From the cell containing the given text, extract its center point as (X, Y) coordinate. 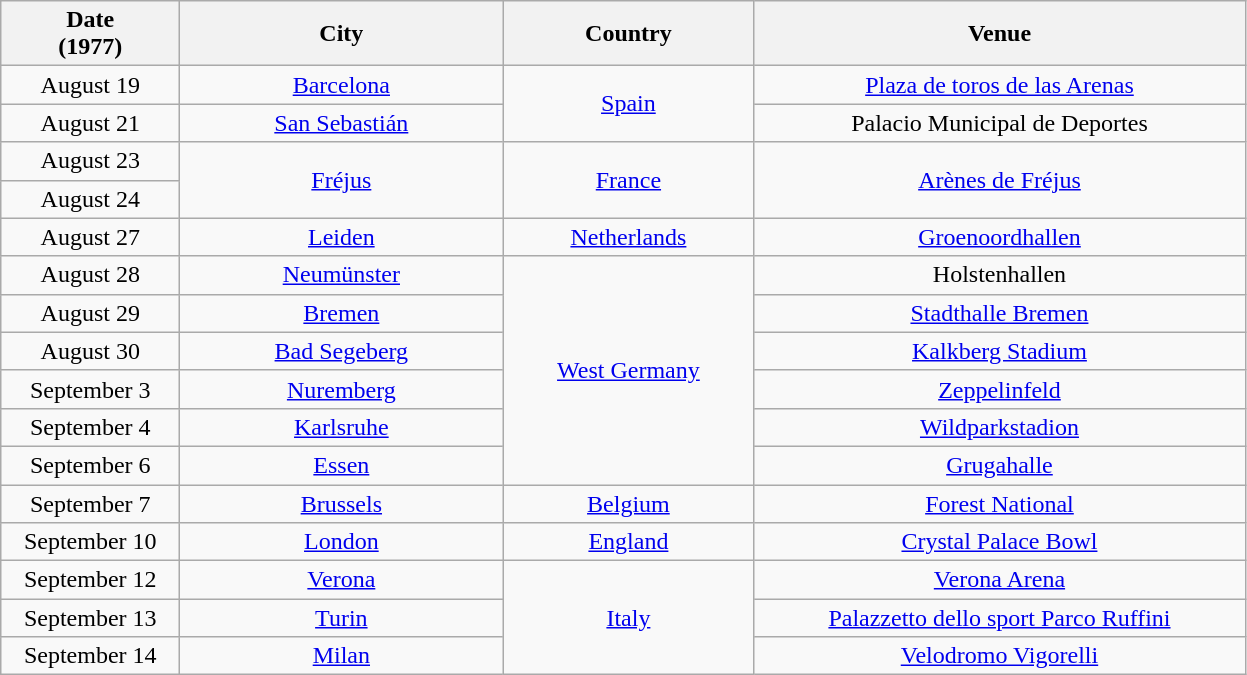
September 7 (90, 503)
City (342, 34)
West Germany (628, 370)
Leiden (342, 237)
September 10 (90, 542)
Venue (1000, 34)
August 27 (90, 237)
Fréjus (342, 180)
Wildparkstadion (1000, 427)
Turin (342, 618)
Grugahalle (1000, 465)
Plaza de toros de las Arenas (1000, 85)
Essen (342, 465)
Verona Arena (1000, 580)
France (628, 180)
September 6 (90, 465)
Nuremberg (342, 389)
Neumünster (342, 275)
September 4 (90, 427)
Holstenhallen (1000, 275)
Kalkberg Stadium (1000, 351)
Belgium (628, 503)
Velodromo Vigorelli (1000, 656)
Spain (628, 104)
August 24 (90, 199)
Country (628, 34)
Palazzetto dello sport Parco Ruffini (1000, 618)
August 30 (90, 351)
September 3 (90, 389)
Verona (342, 580)
August 19 (90, 85)
Karlsruhe (342, 427)
Zeppelinfeld (1000, 389)
Arènes de Fréjus (1000, 180)
September 12 (90, 580)
Groenoordhallen (1000, 237)
Bremen (342, 313)
Stadthalle Bremen (1000, 313)
Date(1977) (90, 34)
England (628, 542)
San Sebastián (342, 123)
August 21 (90, 123)
August 28 (90, 275)
Bad Segeberg (342, 351)
September 13 (90, 618)
Forest National (1000, 503)
September 14 (90, 656)
Barcelona (342, 85)
Italy (628, 618)
Brussels (342, 503)
Palacio Municipal de Deportes (1000, 123)
August 23 (90, 161)
Crystal Palace Bowl (1000, 542)
Netherlands (628, 237)
London (342, 542)
Milan (342, 656)
August 29 (90, 313)
